Return [x, y] of the center of cell containing provided text 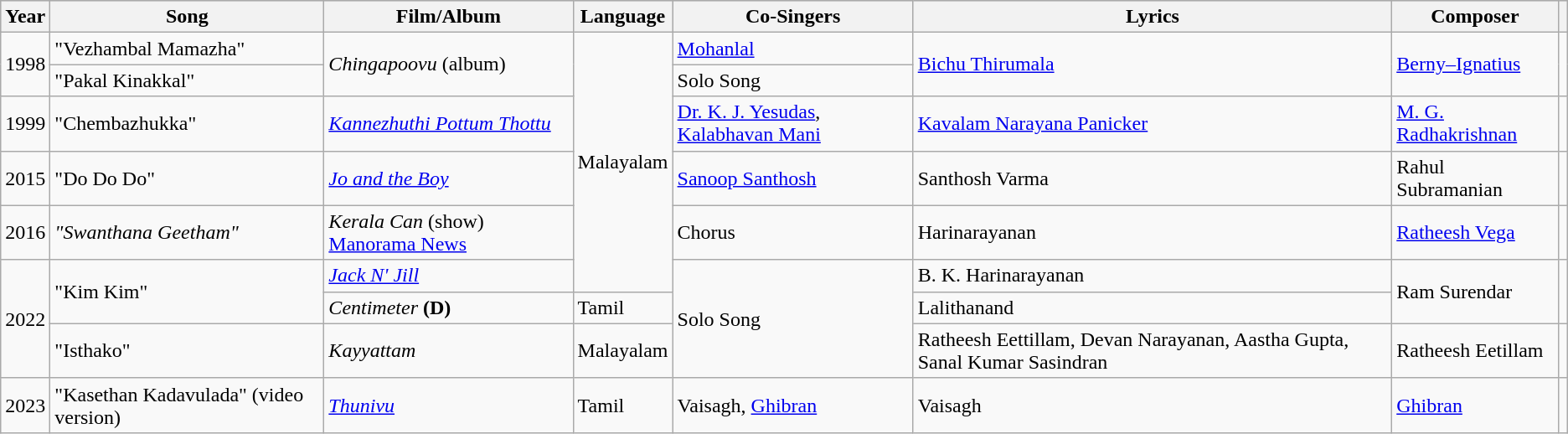
1998 [25, 65]
2023 [25, 406]
Kavalam Narayana Panicker [1153, 124]
Santhosh Varma [1153, 178]
1999 [25, 124]
Kannezhuthi Pottum Thottu [449, 124]
Chingapoovu (album) [449, 65]
Harinarayanan [1153, 233]
Vaisagh [1153, 406]
Thunivu [449, 406]
Centimeter (D) [449, 307]
Lalithanand [1153, 307]
2022 [25, 318]
"Kasethan Kadavulada" (video version) [188, 406]
Co-Singers [792, 17]
M. G. Radhakrishnan [1475, 124]
Dr. K. J. Yesudas, Kalabhavan Mani [792, 124]
Bichu Thirumala [1153, 65]
2015 [25, 178]
Kayyattam [449, 350]
Year [25, 17]
Ram Surendar [1475, 292]
"Kim Kim" [188, 292]
Jack N' Jill [449, 276]
Rahul Subramanian [1475, 178]
Vaisagh, Ghibran [792, 406]
Kerala Can (show) Manorama News [449, 233]
"Pakal Kinakkal" [188, 80]
"Do Do Do" [188, 178]
Ratheesh Eetillam [1475, 350]
Mohanlal [792, 49]
Sanoop Santhosh [792, 178]
Ghibran [1475, 406]
Ratheesh Eettillam, Devan Narayanan, Aastha Gupta, Sanal Kumar Sasindran [1153, 350]
"Swanthana Geetham" [188, 233]
"Chembazhukka" [188, 124]
Composer [1475, 17]
2016 [25, 233]
"Isthako" [188, 350]
Song [188, 17]
Chorus [792, 233]
Lyrics [1153, 17]
Language [623, 17]
Jo and the Boy [449, 178]
B. K. Harinarayanan [1153, 276]
"Vezhambal Mamazha" [188, 49]
Berny–Ignatius [1475, 65]
Ratheesh Vega [1475, 233]
Film/Album [449, 17]
